Output the (X, Y) coordinate of the center of the cell containing the given text.  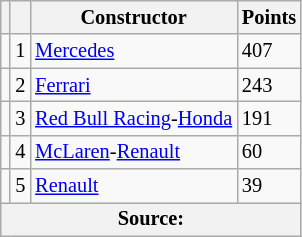
Red Bull Racing-Honda (134, 118)
243 (269, 85)
Source: (151, 219)
Ferrari (134, 85)
407 (269, 51)
Mercedes (134, 51)
McLaren-Renault (134, 152)
Constructor (134, 17)
191 (269, 118)
3 (20, 118)
60 (269, 152)
1 (20, 51)
5 (20, 186)
4 (20, 152)
Points (269, 17)
39 (269, 186)
2 (20, 85)
Renault (134, 186)
